Output the [X, Y] coordinate of the center of the cell containing the given text.  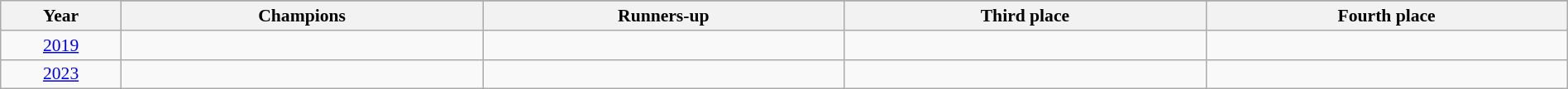
Runners-up [663, 16]
Fourth place [1386, 16]
2019 [61, 45]
Third place [1025, 16]
Champions [301, 16]
2023 [61, 74]
Year [61, 16]
